Pinpoint the cell where the given text exists, returning its (X, Y) midpoint coordinate. 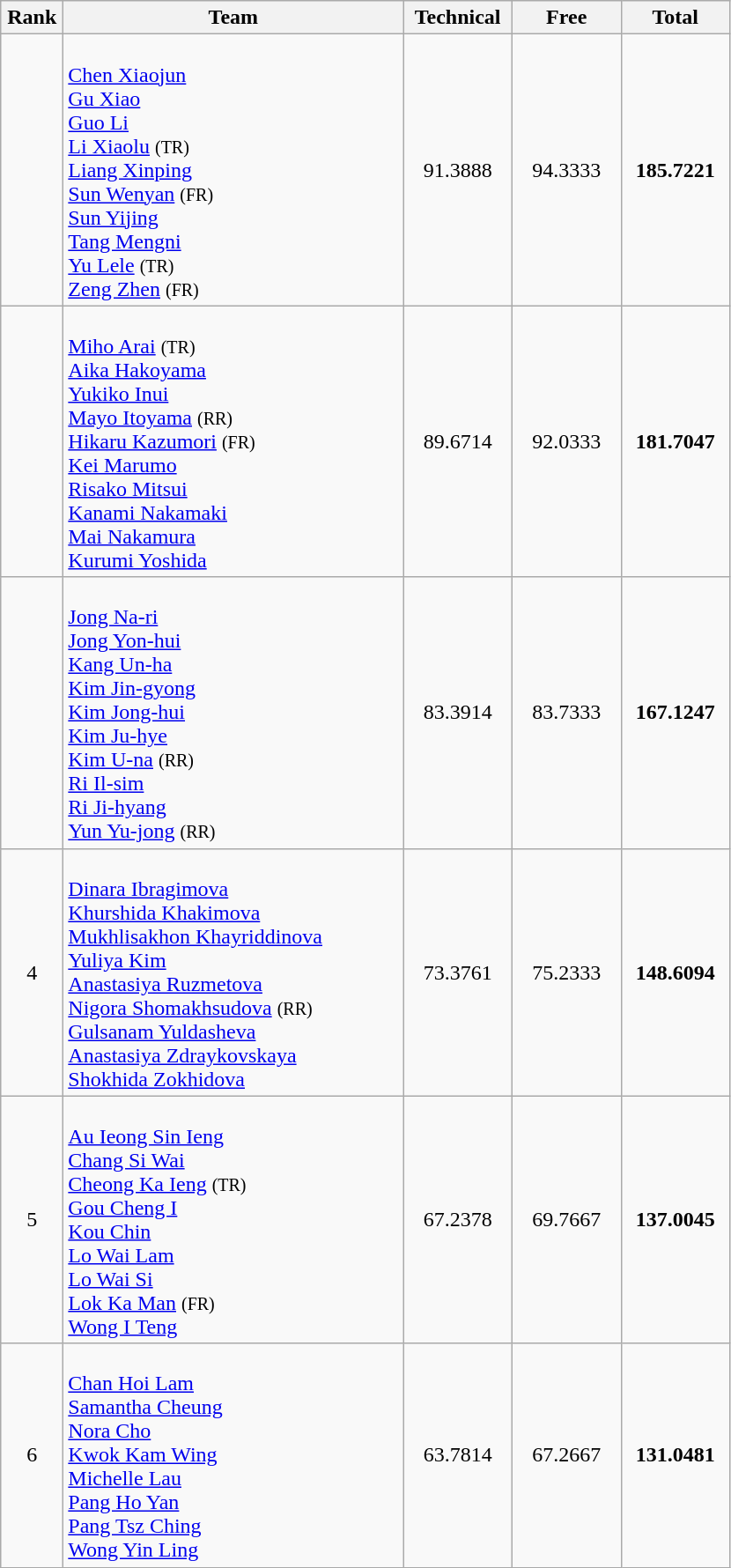
137.0045 (676, 1219)
89.6714 (458, 441)
91.3888 (458, 170)
69.7667 (566, 1219)
167.1247 (676, 713)
Jong Na-riJong Yon-huiKang Un-haKim Jin-gyongKim Jong-huiKim Ju-hyeKim U-na (RR)Ri Il-simRi Ji-hyangYun Yu-jong (RR) (233, 713)
181.7047 (676, 441)
Rank (32, 18)
83.7333 (566, 713)
Au Ieong Sin IengChang Si WaiCheong Ka Ieng (TR)Gou Cheng IKou ChinLo Wai LamLo Wai SiLok Ka Man (FR)Wong I Teng (233, 1219)
Team (233, 18)
185.7221 (676, 170)
4 (32, 973)
Technical (458, 18)
67.2667 (566, 1455)
92.0333 (566, 441)
75.2333 (566, 973)
Miho Arai (TR)Aika HakoyamaYukiko InuiMayo Itoyama (RR)Hikaru Kazumori (FR)Kei MarumoRisako MitsuiKanami NakamakiMai NakamuraKurumi Yoshida (233, 441)
Chen XiaojunGu XiaoGuo LiLi Xiaolu (TR)Liang XinpingSun Wenyan (FR)Sun YijingTang MengniYu Lele (TR)Zeng Zhen (FR) (233, 170)
73.3761 (458, 973)
Free (566, 18)
Total (676, 18)
148.6094 (676, 973)
67.2378 (458, 1219)
131.0481 (676, 1455)
Chan Hoi LamSamantha CheungNora ChoKwok Kam WingMichelle LauPang Ho YanPang Tsz ChingWong Yin Ling (233, 1455)
63.7814 (458, 1455)
83.3914 (458, 713)
94.3333 (566, 170)
6 (32, 1455)
5 (32, 1219)
